Provide the [X, Y] coordinate of the cell's center where the given text is located.  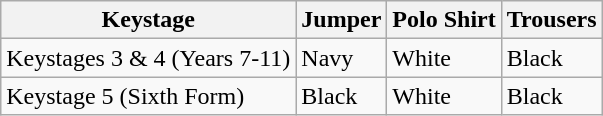
Polo Shirt [444, 20]
Jumper [342, 20]
Keystage [148, 20]
Keystage 5 (Sixth Form) [148, 96]
Trousers [552, 20]
Keystages 3 & 4 (Years 7-11) [148, 58]
Navy [342, 58]
